Locate the cell with the specified text and output its [X, Y] center coordinate. 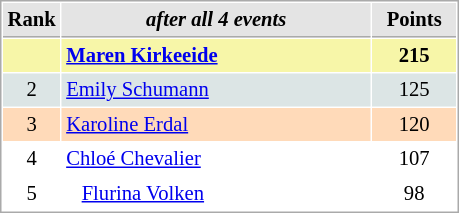
Points [414, 20]
Chloé Chevalier [216, 158]
107 [414, 158]
98 [414, 194]
5 [32, 194]
120 [414, 124]
Karoline Erdal [216, 124]
4 [32, 158]
2 [32, 90]
3 [32, 124]
Maren Kirkeeide [216, 56]
Emily Schumann [216, 90]
Rank [32, 20]
Flurina Volken [216, 194]
125 [414, 90]
215 [414, 56]
after all 4 events [216, 20]
